Find where the given text appears and provide that cell's center as [X, Y] coordinate. 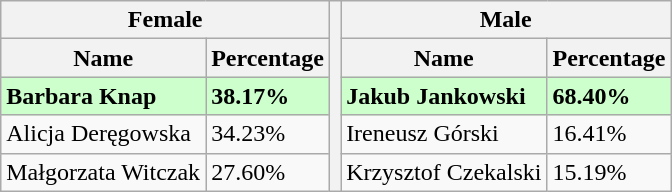
68.40% [609, 96]
27.60% [268, 172]
Małgorzata Witczak [104, 172]
Alicja Deręgowska [104, 134]
Female [166, 20]
Male [506, 20]
15.19% [609, 172]
Jakub Jankowski [444, 96]
Ireneusz Górski [444, 134]
Krzysztof Czekalski [444, 172]
38.17% [268, 96]
Barbara Knap [104, 96]
16.41% [609, 134]
34.23% [268, 134]
